Extract the (X, Y) coordinate from the center of the cell holding the provided text.  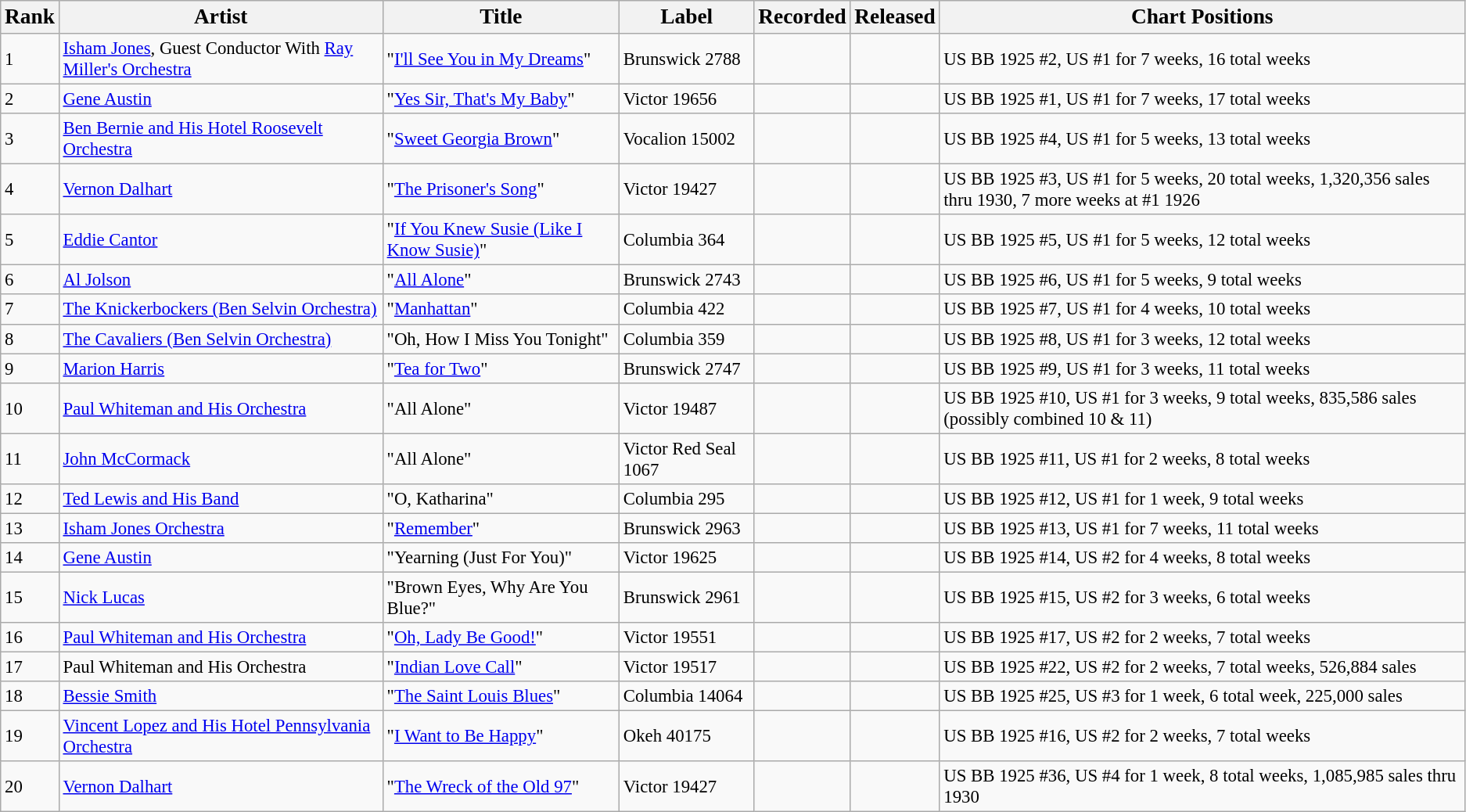
"Oh, Lady Be Good!" (501, 638)
"If You Knew Susie (Like I Know Susie)" (501, 239)
Victor 19517 (687, 667)
Eddie Cantor (221, 239)
"Remember" (501, 528)
Recorded (803, 17)
"The Prisoner's Song" (501, 189)
Vincent Lopez and His Hotel Pennsylvania Orchestra (221, 737)
US BB 1925 #7, US #1 for 4 weeks, 10 total weeks (1202, 310)
The Knickerbockers (Ben Selvin Orchestra) (221, 310)
Columbia 364 (687, 239)
Columbia 422 (687, 310)
"The Saint Louis Blues" (501, 696)
US BB 1925 #36, US #4 for 1 week, 8 total weeks, 1,085,985 sales thru 1930 (1202, 787)
Columbia 295 (687, 499)
Vocalion 15002 (687, 139)
16 (30, 638)
US BB 1925 #8, US #1 for 3 weeks, 12 total weeks (1202, 339)
11 (30, 458)
Brunswick 2963 (687, 528)
"Indian Love Call" (501, 667)
Rank (30, 17)
15 (30, 598)
17 (30, 667)
"I'll See You in My Dreams" (501, 59)
Brunswick 2747 (687, 368)
US BB 1925 #3, US #1 for 5 weeks, 20 total weeks, 1,320,356 sales thru 1930, 7 more weeks at #1 1926 (1202, 189)
Columbia 359 (687, 339)
2 (30, 99)
Victor 19656 (687, 99)
3 (30, 139)
The Cavaliers (Ben Selvin Orchestra) (221, 339)
John McCormack (221, 458)
"Tea for Two" (501, 368)
"Yes Sir, That's My Baby" (501, 99)
Brunswick 2961 (687, 598)
"O, Katharina" (501, 499)
Ted Lewis and His Band (221, 499)
Victor Red Seal 1067 (687, 458)
"Sweet Georgia Brown" (501, 139)
18 (30, 696)
US BB 1925 #11, US #1 for 2 weeks, 8 total weeks (1202, 458)
US BB 1925 #4, US #1 for 5 weeks, 13 total weeks (1202, 139)
US BB 1925 #9, US #1 for 3 weeks, 11 total weeks (1202, 368)
US BB 1925 #22, US #2 for 2 weeks, 7 total weeks, 526,884 sales (1202, 667)
6 (30, 280)
7 (30, 310)
8 (30, 339)
US BB 1925 #10, US #1 for 3 weeks, 9 total weeks, 835,586 sales (possibly combined 10 & 11) (1202, 408)
US BB 1925 #1, US #1 for 7 weeks, 17 total weeks (1202, 99)
4 (30, 189)
Al Jolson (221, 280)
Columbia 14064 (687, 696)
Isham Jones, Guest Conductor With Ray Miller's Orchestra (221, 59)
US BB 1925 #2, US #1 for 7 weeks, 16 total weeks (1202, 59)
Released (895, 17)
US BB 1925 #15, US #2 for 3 weeks, 6 total weeks (1202, 598)
US BB 1925 #16, US #2 for 2 weeks, 7 total weeks (1202, 737)
9 (30, 368)
"Manhattan" (501, 310)
US BB 1925 #25, US #3 for 1 week, 6 total week, 225,000 sales (1202, 696)
Victor 19551 (687, 638)
Bessie Smith (221, 696)
US BB 1925 #17, US #2 for 2 weeks, 7 total weeks (1202, 638)
10 (30, 408)
Victor 19625 (687, 558)
"Oh, How I Miss You Tonight" (501, 339)
"The Wreck of the Old 97" (501, 787)
"Yearning (Just For You)" (501, 558)
12 (30, 499)
1 (30, 59)
Victor 19487 (687, 408)
Artist (221, 17)
Okeh 40175 (687, 737)
Nick Lucas (221, 598)
Label (687, 17)
Brunswick 2788 (687, 59)
Brunswick 2743 (687, 280)
US BB 1925 #5, US #1 for 5 weeks, 12 total weeks (1202, 239)
14 (30, 558)
US BB 1925 #13, US #1 for 7 weeks, 11 total weeks (1202, 528)
US BB 1925 #12, US #1 for 1 week, 9 total weeks (1202, 499)
Ben Bernie and His Hotel Roosevelt Orchestra (221, 139)
20 (30, 787)
Title (501, 17)
US BB 1925 #14, US #2 for 4 weeks, 8 total weeks (1202, 558)
Chart Positions (1202, 17)
"I Want to Be Happy" (501, 737)
5 (30, 239)
Isham Jones Orchestra (221, 528)
19 (30, 737)
Marion Harris (221, 368)
13 (30, 528)
US BB 1925 #6, US #1 for 5 weeks, 9 total weeks (1202, 280)
"Brown Eyes, Why Are You Blue?" (501, 598)
